Detect which cell encompasses the target text, then output its [X, Y] center coordinate. 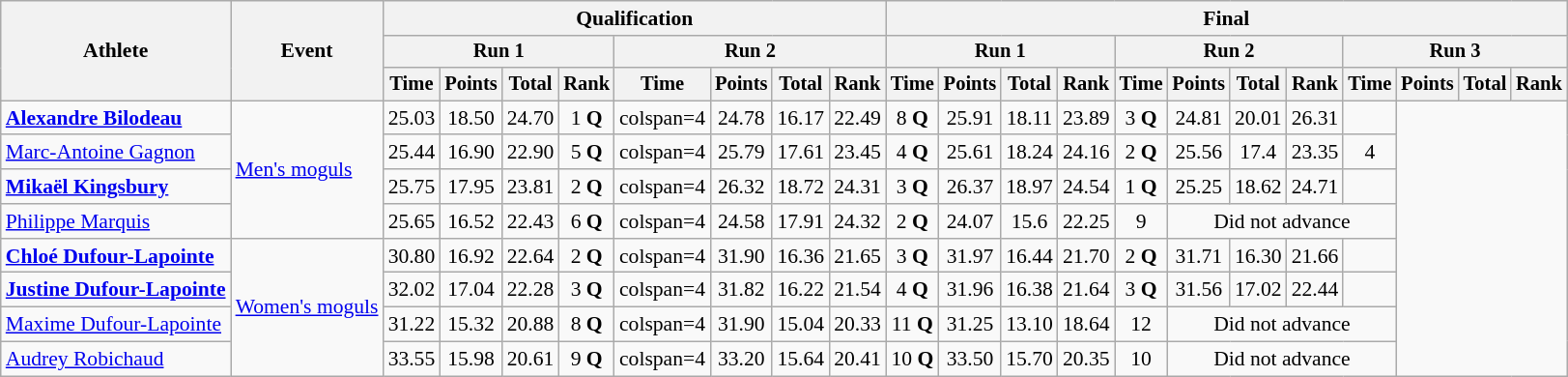
Maxime Dufour-Lapointe [116, 325]
25.91 [970, 118]
18.11 [1030, 118]
5 Q [586, 153]
15.98 [470, 360]
22.28 [531, 290]
4 [1370, 153]
Alexandre Bilodeau [116, 118]
23.35 [1316, 153]
16.30 [1258, 256]
24.70 [531, 118]
22.25 [1086, 221]
6 Q [586, 221]
16.36 [800, 256]
18.72 [800, 187]
17.61 [800, 153]
24.31 [858, 187]
25.25 [1199, 187]
Run 3 [1455, 52]
24.16 [1086, 153]
16.52 [470, 221]
24.54 [1086, 187]
21.54 [858, 290]
20.41 [858, 360]
26.37 [970, 187]
31.71 [1199, 256]
24.78 [741, 118]
33.20 [741, 360]
15.32 [470, 325]
17.95 [470, 187]
25.61 [970, 153]
24.32 [858, 221]
25.44 [412, 153]
15.04 [800, 325]
31.25 [970, 325]
15.64 [800, 360]
15.6 [1030, 221]
15.70 [1030, 360]
26.32 [741, 187]
22.43 [531, 221]
25.75 [412, 187]
24.81 [1199, 118]
31.97 [970, 256]
25.79 [741, 153]
20.01 [1258, 118]
20.61 [531, 360]
18.24 [1030, 153]
10 [1142, 360]
11 Q [912, 325]
21.70 [1086, 256]
23.45 [858, 153]
Men's moguls [307, 169]
17.4 [1258, 153]
16.22 [800, 290]
33.55 [412, 360]
Philippe Marquis [116, 221]
18.62 [1258, 187]
Justine Dufour-Lapointe [116, 290]
25.56 [1199, 153]
17.04 [470, 290]
16.90 [470, 153]
16.17 [800, 118]
23.89 [1086, 118]
12 [1142, 325]
18.64 [1086, 325]
31.96 [970, 290]
22.64 [531, 256]
Women's moguls [307, 307]
24.71 [1316, 187]
24.07 [970, 221]
Marc-Antoine Gagnon [116, 153]
16.92 [470, 256]
21.65 [858, 256]
13.10 [1030, 325]
31.22 [412, 325]
Qualification [635, 18]
24.58 [741, 221]
32.02 [412, 290]
Event [307, 50]
33.50 [970, 360]
18.97 [1030, 187]
9 [1142, 221]
30.80 [412, 256]
23.81 [531, 187]
31.56 [1199, 290]
26.31 [1316, 118]
17.02 [1258, 290]
25.65 [412, 221]
21.66 [1316, 256]
Chloé Dufour-Lapointe [116, 256]
17.91 [800, 221]
20.88 [531, 325]
Mikaël Kingsbury [116, 187]
25.03 [412, 118]
10 Q [912, 360]
16.38 [1030, 290]
20.35 [1086, 360]
16.44 [1030, 256]
Final [1227, 18]
22.49 [858, 118]
9 Q [586, 360]
21.64 [1086, 290]
Audrey Robichaud [116, 360]
22.90 [531, 153]
31.82 [741, 290]
Athlete [116, 50]
20.33 [858, 325]
22.44 [1316, 290]
18.50 [470, 118]
